Pinpoint the cell where the given text exists, returning its (x, y) midpoint coordinate. 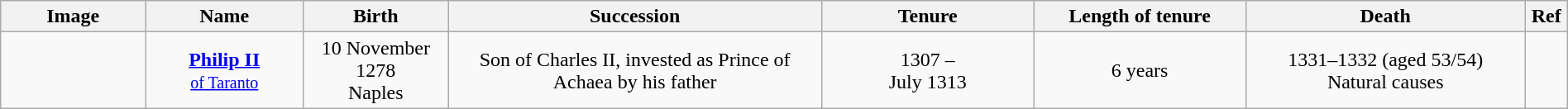
Ref (1546, 17)
Name (225, 17)
Length of tenure (1140, 17)
Succession (635, 17)
10 November 1278Naples (375, 70)
Death (1385, 17)
Birth (375, 17)
1331–1332 (aged 53/54)Natural causes (1385, 70)
Image (73, 17)
6 years (1140, 70)
Tenure (928, 17)
Son of Charles II, invested as Prince of Achaea by his father (635, 70)
1307 –July 1313 (928, 70)
Philip IIof Taranto (225, 70)
